Identify which cell holds the provided text, then report its (X, Y) central coordinate. 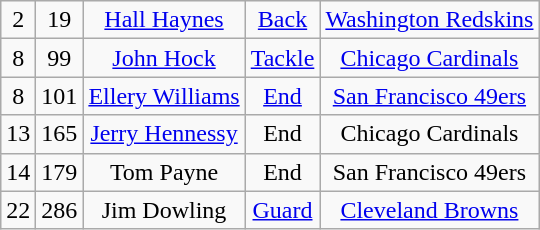
Cleveland Browns (430, 210)
99 (60, 58)
John Hock (164, 58)
Jerry Hennessy (164, 134)
179 (60, 172)
Washington Redskins (430, 20)
Hall Haynes (164, 20)
Tackle (282, 58)
22 (18, 210)
Back (282, 20)
Jim Dowling (164, 210)
286 (60, 210)
14 (18, 172)
101 (60, 96)
Guard (282, 210)
19 (60, 20)
165 (60, 134)
2 (18, 20)
Tom Payne (164, 172)
13 (18, 134)
Ellery Williams (164, 96)
